Scan for the cell matching the given text and deliver its [x, y] coordinate at center. 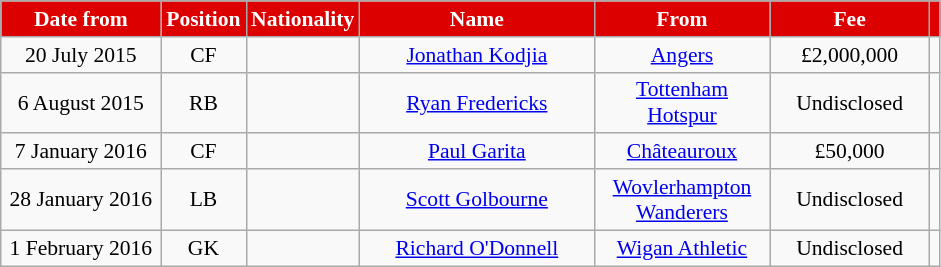
From [682, 19]
Richard O'Donnell [476, 248]
Paul Garita [476, 152]
20 July 2015 [81, 55]
£50,000 [850, 152]
Ryan Fredericks [476, 102]
28 January 2016 [81, 200]
Tottenham Hotspur [682, 102]
Angers [682, 55]
Date from [81, 19]
1 February 2016 [81, 248]
GK [204, 248]
£2,000,000 [850, 55]
Nationality [302, 19]
6 August 2015 [81, 102]
Wovlerhampton Wanderers [682, 200]
LB [204, 200]
Scott Golbourne [476, 200]
7 January 2016 [81, 152]
Jonathan Kodjia [476, 55]
RB [204, 102]
Châteauroux [682, 152]
Name [476, 19]
Position [204, 19]
Fee [850, 19]
Wigan Athletic [682, 248]
